Detect which cell encompasses the target text, then output its (x, y) center coordinate. 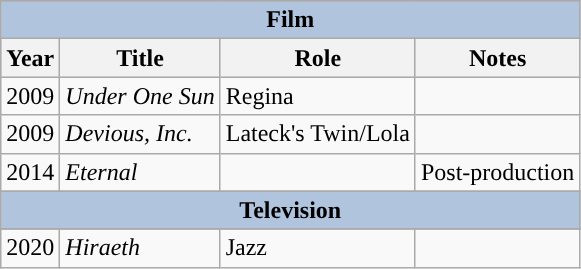
Notes (497, 58)
Title (140, 58)
Post-production (497, 172)
Under One Sun (140, 96)
Television (290, 210)
Role (318, 58)
Jazz (318, 248)
2020 (30, 248)
Devious, Inc. (140, 134)
Film (290, 20)
Year (30, 58)
Lateck's Twin/Lola (318, 134)
Regina (318, 96)
2014 (30, 172)
Hiraeth (140, 248)
Eternal (140, 172)
